Locate the cell with the specified text and output its [X, Y] center coordinate. 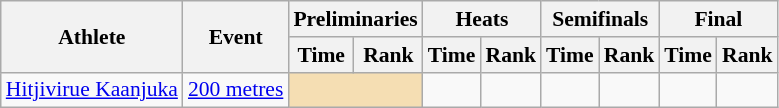
Event [236, 36]
Heats [482, 19]
Semifinals [600, 19]
Preliminaries [355, 19]
Final [718, 19]
200 metres [236, 90]
Hitjivirue Kaanjuka [92, 90]
Athlete [92, 36]
